Capture the cell that displays the provided text and extract its (x, y) central coordinate. 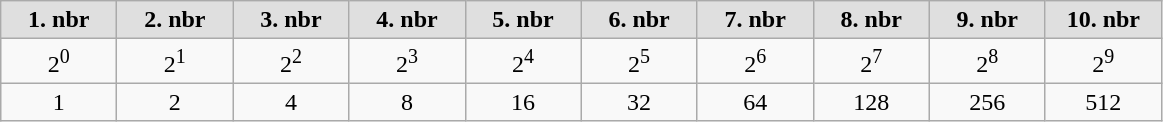
32 (639, 102)
29 (1103, 62)
21 (175, 62)
10. nbr (1103, 20)
512 (1103, 102)
7. nbr (755, 20)
22 (291, 62)
24 (523, 62)
27 (871, 62)
4 (291, 102)
23 (407, 62)
20 (59, 62)
5. nbr (523, 20)
1 (59, 102)
2. nbr (175, 20)
8. nbr (871, 20)
16 (523, 102)
256 (987, 102)
64 (755, 102)
26 (755, 62)
128 (871, 102)
1. nbr (59, 20)
3. nbr (291, 20)
28 (987, 62)
4. nbr (407, 20)
8 (407, 102)
6. nbr (639, 20)
25 (639, 62)
9. nbr (987, 20)
2 (175, 102)
